Scan for the cell matching the given text and deliver its [X, Y] coordinate at center. 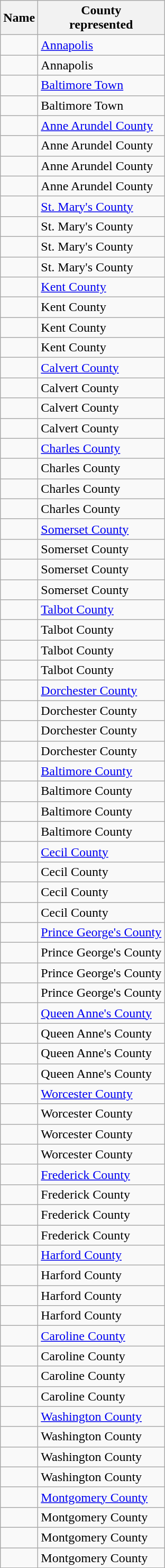
Name [19, 18]
County represented [102, 18]
